Extract the [x, y] coordinate from the center of the cell holding the provided text.  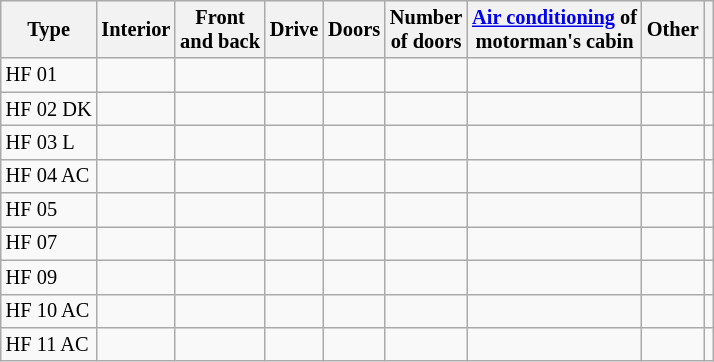
Numberof doors [426, 29]
Interior [136, 29]
HF 03 L [49, 142]
HF 09 [49, 277]
Drive [294, 29]
HF 04 AC [49, 176]
HF 02 DK [49, 109]
HF 01 [49, 75]
Frontand back [220, 29]
Other [673, 29]
HF 05 [49, 210]
Doors [354, 29]
HF 10 AC [49, 311]
HF 07 [49, 243]
Type [49, 29]
Air conditioning ofmotorman's cabin [554, 29]
HF 11 AC [49, 344]
